Find where the given text appears and provide that cell's center as [x, y] coordinate. 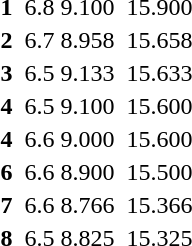
9.133 [88, 73]
6.7 [40, 40]
9.100 [88, 106]
8.958 [88, 40]
8.766 [88, 205]
8.900 [88, 172]
9.000 [88, 139]
